Find where the given text appears and provide that cell's center as (X, Y) coordinate. 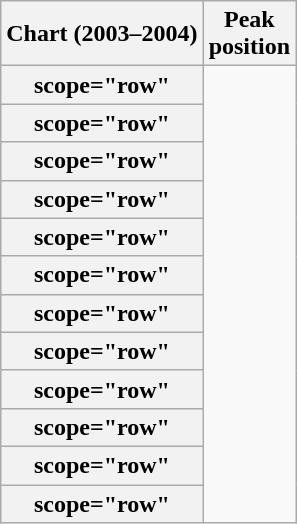
Peakposition (249, 34)
Chart (2003–2004) (102, 34)
